Extract the (X, Y) coordinate from the center of the cell holding the provided text.  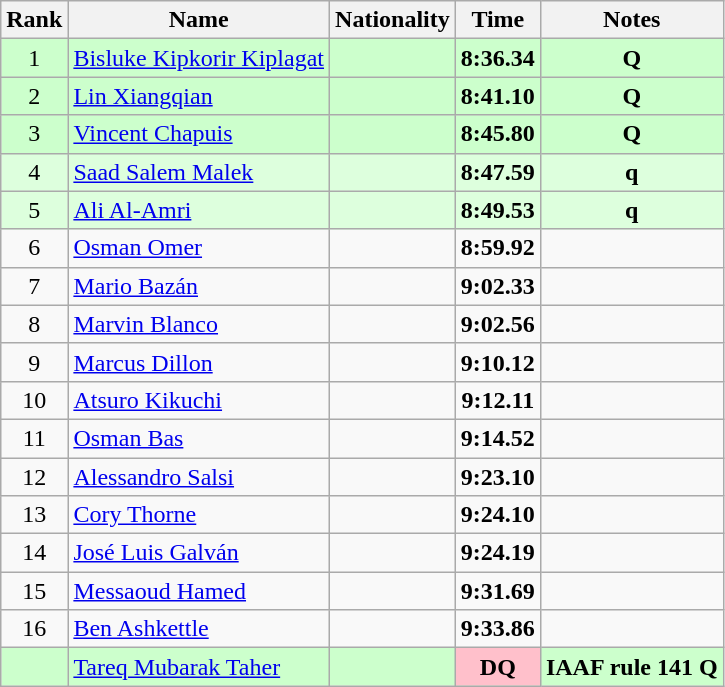
8 (34, 324)
9:12.11 (498, 400)
6 (34, 248)
Bisluke Kipkorir Kiplagat (199, 58)
9:14.52 (498, 438)
8:41.10 (498, 96)
9:33.86 (498, 629)
9:10.12 (498, 362)
8:45.80 (498, 134)
10 (34, 400)
Notes (632, 20)
4 (34, 172)
9:23.10 (498, 477)
Alessandro Salsi (199, 477)
7 (34, 286)
14 (34, 553)
IAAF rule 141 Q (632, 667)
9:24.19 (498, 553)
Marvin Blanco (199, 324)
2 (34, 96)
Osman Omer (199, 248)
8:59.92 (498, 248)
Atsuro Kikuchi (199, 400)
Marcus Dillon (199, 362)
12 (34, 477)
11 (34, 438)
Tareq Mubarak Taher (199, 667)
Ben Ashkettle (199, 629)
Saad Salem Malek (199, 172)
Rank (34, 20)
9 (34, 362)
16 (34, 629)
5 (34, 210)
Cory Thorne (199, 515)
9:31.69 (498, 591)
15 (34, 591)
8:49.53 (498, 210)
Messaoud Hamed (199, 591)
9:02.56 (498, 324)
13 (34, 515)
Name (199, 20)
8:47.59 (498, 172)
José Luis Galván (199, 553)
Ali Al-Amri (199, 210)
DQ (498, 667)
9:24.10 (498, 515)
Time (498, 20)
Osman Bas (199, 438)
Vincent Chapuis (199, 134)
9:02.33 (498, 286)
Nationality (393, 20)
3 (34, 134)
8:36.34 (498, 58)
1 (34, 58)
Lin Xiangqian (199, 96)
Mario Bazán (199, 286)
